Provide the [x, y] coordinate of the cell's center where the given text is located.  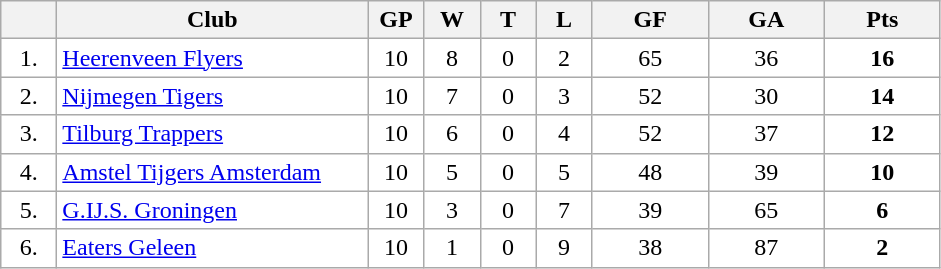
87 [766, 248]
4 [564, 134]
36 [766, 58]
Tilburg Trappers [212, 134]
12 [882, 134]
2. [29, 96]
9 [564, 248]
L [564, 20]
4. [29, 172]
Club [212, 20]
14 [882, 96]
Heerenveen Flyers [212, 58]
W [452, 20]
37 [766, 134]
16 [882, 58]
T [508, 20]
Amstel Tijgers Amsterdam [212, 172]
Nijmegen Tigers [212, 96]
3. [29, 134]
GA [766, 20]
Pts [882, 20]
GP [396, 20]
1. [29, 58]
Eaters Geleen [212, 248]
5. [29, 210]
GF [650, 20]
G.IJ.S. Groningen [212, 210]
8 [452, 58]
48 [650, 172]
30 [766, 96]
6. [29, 248]
38 [650, 248]
1 [452, 248]
